Return (X, Y) of the center of cell containing provided text 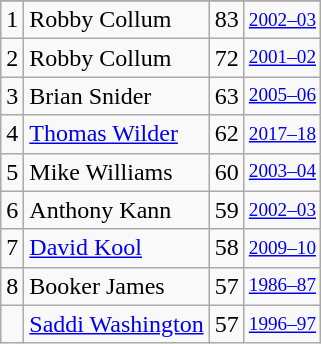
2009–10 (282, 248)
58 (226, 248)
2001–02 (282, 58)
David Kool (116, 248)
5 (12, 172)
62 (226, 134)
Anthony Kann (116, 210)
63 (226, 96)
72 (226, 58)
1 (12, 20)
7 (12, 248)
2 (12, 58)
1986–87 (282, 286)
Booker James (116, 286)
2003–04 (282, 172)
4 (12, 134)
83 (226, 20)
2005–06 (282, 96)
60 (226, 172)
Brian Snider (116, 96)
3 (12, 96)
8 (12, 286)
Thomas Wilder (116, 134)
Saddi Washington (116, 324)
59 (226, 210)
1996–97 (282, 324)
6 (12, 210)
2017–18 (282, 134)
Mike Williams (116, 172)
